Detect which cell encompasses the target text, then output its (x, y) center coordinate. 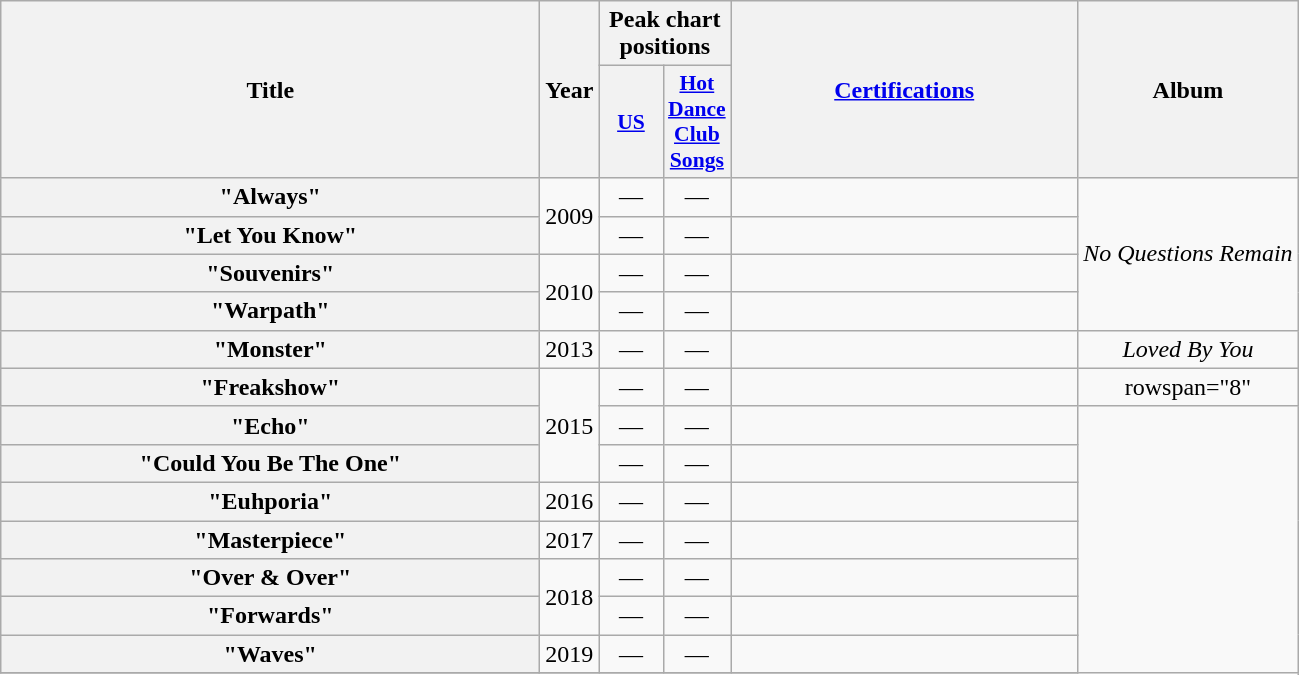
2009 (570, 216)
Album (1188, 90)
Loved By You (1188, 349)
"Waves" (270, 654)
"Echo" (270, 425)
"Euhporia" (270, 501)
2018 (570, 597)
Hot Dance Club Songs (697, 122)
2019 (570, 654)
"Could You Be The One" (270, 463)
US (631, 122)
"Souvenirs" (270, 273)
"Always" (270, 197)
2010 (570, 292)
2017 (570, 539)
"Forwards" (270, 616)
2016 (570, 501)
"Over & Over" (270, 578)
Title (270, 90)
2013 (570, 349)
Certifications (904, 90)
"Freakshow" (270, 387)
Year (570, 90)
"Monster" (270, 349)
Peak chart positions (665, 34)
"Warpath" (270, 311)
rowspan="8" (1188, 387)
"Let You Know" (270, 235)
2015 (570, 425)
No Questions Remain (1188, 254)
"Masterpiece" (270, 539)
